Pinpoint the cell where the given text exists, returning its [X, Y] midpoint coordinate. 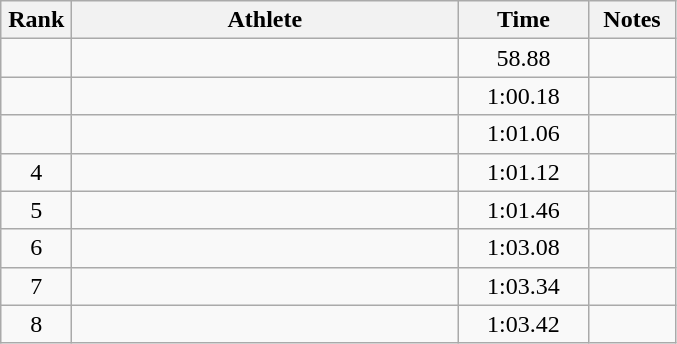
Time [524, 20]
7 [36, 286]
6 [36, 248]
1:01.06 [524, 134]
5 [36, 210]
Rank [36, 20]
1:01.46 [524, 210]
1:00.18 [524, 96]
Athlete [265, 20]
1:03.08 [524, 248]
1:03.42 [524, 324]
1:01.12 [524, 172]
8 [36, 324]
Notes [632, 20]
58.88 [524, 58]
4 [36, 172]
1:03.34 [524, 286]
